Search for the cell housing the specified text and yield its (x, y) center coordinate. 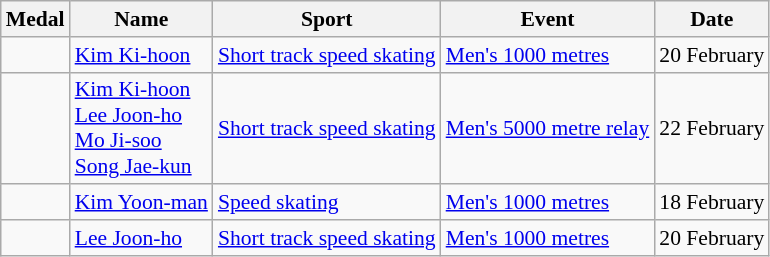
Kim Ki-hoon Lee Joon-ho Mo Ji-soo Song Jae-kun (142, 128)
18 February (712, 203)
Name (142, 19)
Lee Joon-ho (142, 238)
Event (548, 19)
22 February (712, 128)
Kim Ki-hoon (142, 55)
Men's 5000 metre relay (548, 128)
Sport (327, 19)
Date (712, 19)
Medal (36, 19)
Speed skating (327, 203)
Kim Yoon-man (142, 203)
